Determine the [X, Y] coordinate at the center of the cell enclosing the given text.  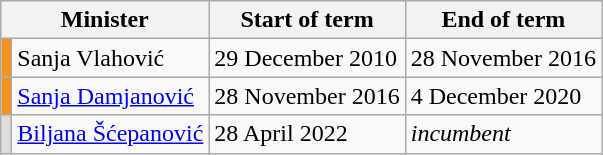
28 April 2022 [307, 134]
29 December 2010 [307, 58]
Sanja Damjanović [110, 96]
incumbent [503, 134]
Start of term [307, 20]
Minister [105, 20]
End of term [503, 20]
Biljana Šćepanović [110, 134]
4 December 2020 [503, 96]
Sanja Vlahović [110, 58]
